Extract the [x, y] coordinate from the center of the cell holding the provided text.  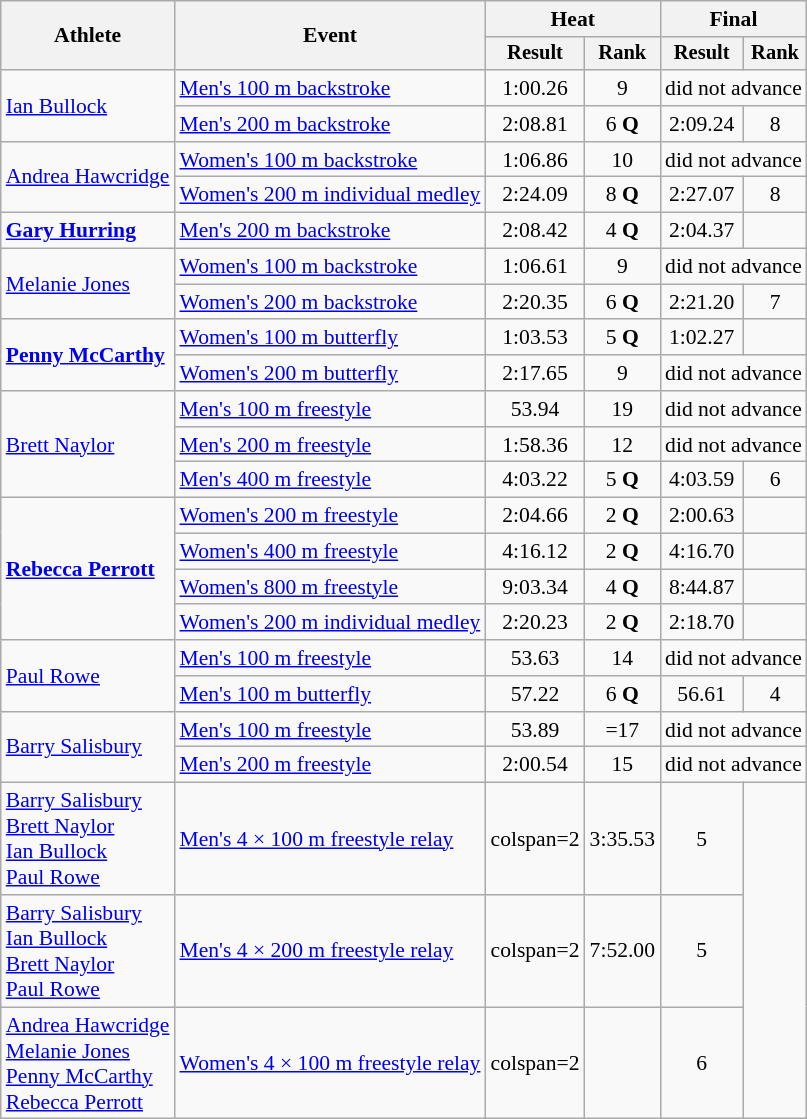
2:20.35 [534, 302]
19 [622, 409]
Men's 100 m butterfly [330, 694]
56.61 [702, 694]
2:18.70 [702, 623]
15 [622, 765]
Paul Rowe [88, 676]
1:06.86 [534, 160]
=17 [622, 730]
8 Q [622, 195]
Penny McCarthy [88, 356]
53.94 [534, 409]
53.89 [534, 730]
Women's 200 m butterfly [330, 373]
1:02.27 [702, 338]
2:00.63 [702, 516]
Rebecca Perrott [88, 569]
Heat [572, 19]
2:20.23 [534, 623]
4:16.70 [702, 552]
Women's 200 m backstroke [330, 302]
Event [330, 36]
10 [622, 160]
2:04.66 [534, 516]
2:00.54 [534, 765]
2:21.20 [702, 302]
7:52.00 [622, 951]
1:03.53 [534, 338]
2:17.65 [534, 373]
Andrea HawcridgeMelanie JonesPenny McCarthyRebecca Perrott [88, 1063]
Barry SalisburyIan BullockBrett NaylorPaul Rowe [88, 951]
4 [775, 694]
2:04.37 [702, 231]
Women's 200 m freestyle [330, 516]
Men's 4 × 100 m freestyle relay [330, 839]
9:03.34 [534, 587]
4:03.59 [702, 480]
2:08.42 [534, 231]
Women's 400 m freestyle [330, 552]
Ian Bullock [88, 106]
Gary Hurring [88, 231]
Melanie Jones [88, 284]
Women's 800 m freestyle [330, 587]
12 [622, 445]
Men's 400 m freestyle [330, 480]
Men's 4 × 200 m freestyle relay [330, 951]
Andrea Hawcridge [88, 178]
Athlete [88, 36]
4:03.22 [534, 480]
8:44.87 [702, 587]
2:27.07 [702, 195]
2:08.81 [534, 124]
Barry Salisbury [88, 748]
Women's 100 m butterfly [330, 338]
3:35.53 [622, 839]
4:16.12 [534, 552]
Final [734, 19]
7 [775, 302]
14 [622, 658]
2:09.24 [702, 124]
2:24.09 [534, 195]
Men's 100 m backstroke [330, 88]
Barry SalisburyBrett NaylorIan BullockPaul Rowe [88, 839]
53.63 [534, 658]
1:58.36 [534, 445]
Women's 4 × 100 m freestyle relay [330, 1063]
1:00.26 [534, 88]
Brett Naylor [88, 444]
1:06.61 [534, 267]
57.22 [534, 694]
